Extract the (x, y) coordinate from the center of the cell holding the provided text.  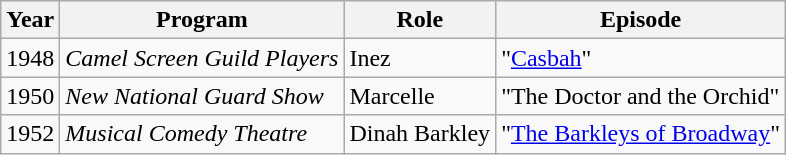
"The Doctor and the Orchid" (641, 96)
1948 (30, 58)
Dinah Barkley (420, 134)
1952 (30, 134)
New National Guard Show (202, 96)
"The Barkleys of Broadway" (641, 134)
Inez (420, 58)
Role (420, 20)
Episode (641, 20)
"Casbah" (641, 58)
Program (202, 20)
Camel Screen Guild Players (202, 58)
Year (30, 20)
Marcelle (420, 96)
1950 (30, 96)
Musical Comedy Theatre (202, 134)
